From the cell containing the given text, extract its center point as [x, y] coordinate. 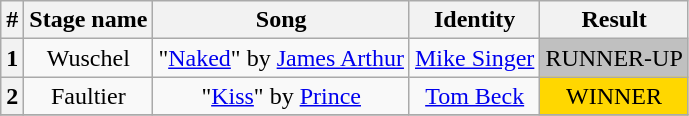
RUNNER-UP [614, 58]
Song [282, 20]
1 [12, 58]
Mike Singer [474, 58]
WINNER [614, 96]
# [12, 20]
Stage name [88, 20]
Result [614, 20]
"Kiss" by Prince [282, 96]
Identity [474, 20]
Tom Beck [474, 96]
Wuschel [88, 58]
Faultier [88, 96]
2 [12, 96]
"Naked" by James Arthur [282, 58]
